Extract the (x, y) coordinate from the center of the cell holding the provided text.  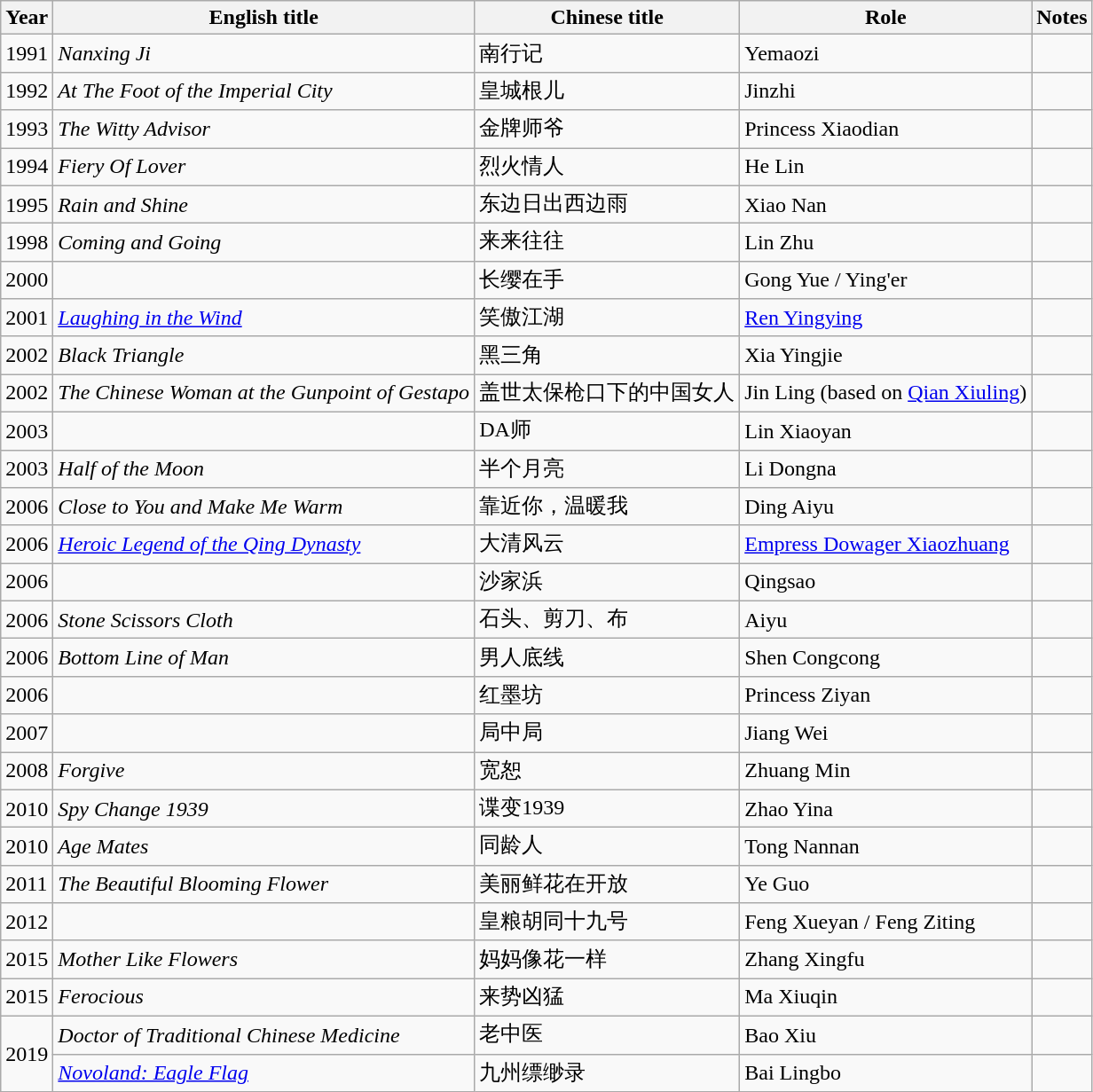
长缨在手 (607, 280)
Lin Zhu (885, 243)
石头、剪刀、布 (607, 619)
Coming and Going (264, 243)
2019 (27, 1054)
The Chinese Woman at the Gunpoint of Gestapo (264, 394)
1991 (27, 53)
南行记 (607, 53)
Tong Nannan (885, 846)
Novoland: Eagle Flag (264, 1073)
1998 (27, 243)
Jin Ling (based on Qian Xiuling) (885, 394)
Jiang Wei (885, 733)
DA师 (607, 431)
Zhang Xingfu (885, 960)
九州缥缈录 (607, 1073)
Xiao Nan (885, 204)
Empress Dowager Xiaozhuang (885, 545)
1994 (27, 167)
2012 (27, 923)
The Witty Advisor (264, 130)
2007 (27, 733)
金牌师爷 (607, 130)
Shen Congcong (885, 658)
Notes (1062, 18)
Princess Ziyan (885, 695)
盖世太保枪口下的中国女人 (607, 394)
Li Dongna (885, 468)
Age Mates (264, 846)
Lin Xiaoyan (885, 431)
2001 (27, 318)
Chinese title (607, 18)
1993 (27, 130)
Spy Change 1939 (264, 809)
笑傲江湖 (607, 318)
Bottom Line of Man (264, 658)
Heroic Legend of the Qing Dynasty (264, 545)
大清风云 (607, 545)
Bai Lingbo (885, 1073)
Gong Yue / Ying'er (885, 280)
男人底线 (607, 658)
Half of the Moon (264, 468)
He Lin (885, 167)
黑三角 (607, 355)
皇粮胡同十九号 (607, 923)
Mother Like Flowers (264, 960)
Stone Scissors Cloth (264, 619)
At The Foot of the Imperial City (264, 90)
1995 (27, 204)
Aiyu (885, 619)
Jinzhi (885, 90)
美丽鲜花在开放 (607, 884)
Rain and Shine (264, 204)
Close to You and Make Me Warm (264, 507)
宽恕 (607, 772)
来势凶猛 (607, 997)
Year (27, 18)
2000 (27, 280)
红墨坊 (607, 695)
1992 (27, 90)
Ren Yingying (885, 318)
Xia Yingjie (885, 355)
同龄人 (607, 846)
English title (264, 18)
The Beautiful Blooming Flower (264, 884)
2008 (27, 772)
Feng Xueyan / Feng Ziting (885, 923)
局中局 (607, 733)
Nanxing Ji (264, 53)
烈火情人 (607, 167)
Yemaozi (885, 53)
沙家浜 (607, 582)
2011 (27, 884)
Zhao Yina (885, 809)
Zhuang Min (885, 772)
Princess Xiaodian (885, 130)
Fiery Of Lover (264, 167)
妈妈像花一样 (607, 960)
Black Triangle (264, 355)
Ye Guo (885, 884)
谍变1939 (607, 809)
皇城根儿 (607, 90)
Bao Xiu (885, 1034)
Doctor of Traditional Chinese Medicine (264, 1034)
Qingsao (885, 582)
Ding Aiyu (885, 507)
Forgive (264, 772)
靠近你，温暖我 (607, 507)
Laughing in the Wind (264, 318)
半个月亮 (607, 468)
东边日出西边雨 (607, 204)
老中医 (607, 1034)
Ma Xiuqin (885, 997)
来来往往 (607, 243)
Ferocious (264, 997)
Role (885, 18)
